Provide the (x, y) coordinate of the cell's center where the given text is located.  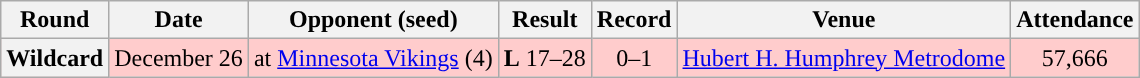
Round (55, 20)
Date (179, 20)
57,666 (1075, 58)
Wildcard (55, 58)
Hubert H. Humphrey Metrodome (844, 58)
Result (544, 20)
Attendance (1075, 20)
L 17–28 (544, 58)
0–1 (634, 58)
Record (634, 20)
December 26 (179, 58)
Opponent (seed) (373, 20)
at Minnesota Vikings (4) (373, 58)
Venue (844, 20)
